Return the [X, Y] coordinate for the center point of the cell that contains the specified text.  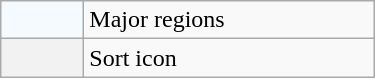
Major regions [229, 20]
Sort icon [229, 58]
